Identify which cell holds the provided text, then report its [X, Y] central coordinate. 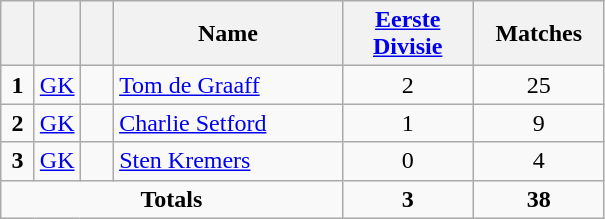
Tom de Graaff [228, 85]
Totals [172, 199]
Charlie Setford [228, 123]
25 [538, 85]
4 [538, 161]
Matches [538, 34]
0 [408, 161]
Sten Kremers [228, 161]
Eerste Divisie [408, 34]
38 [538, 199]
Name [228, 34]
9 [538, 123]
